Determine the [X, Y] coordinate at the center of the cell enclosing the given text.  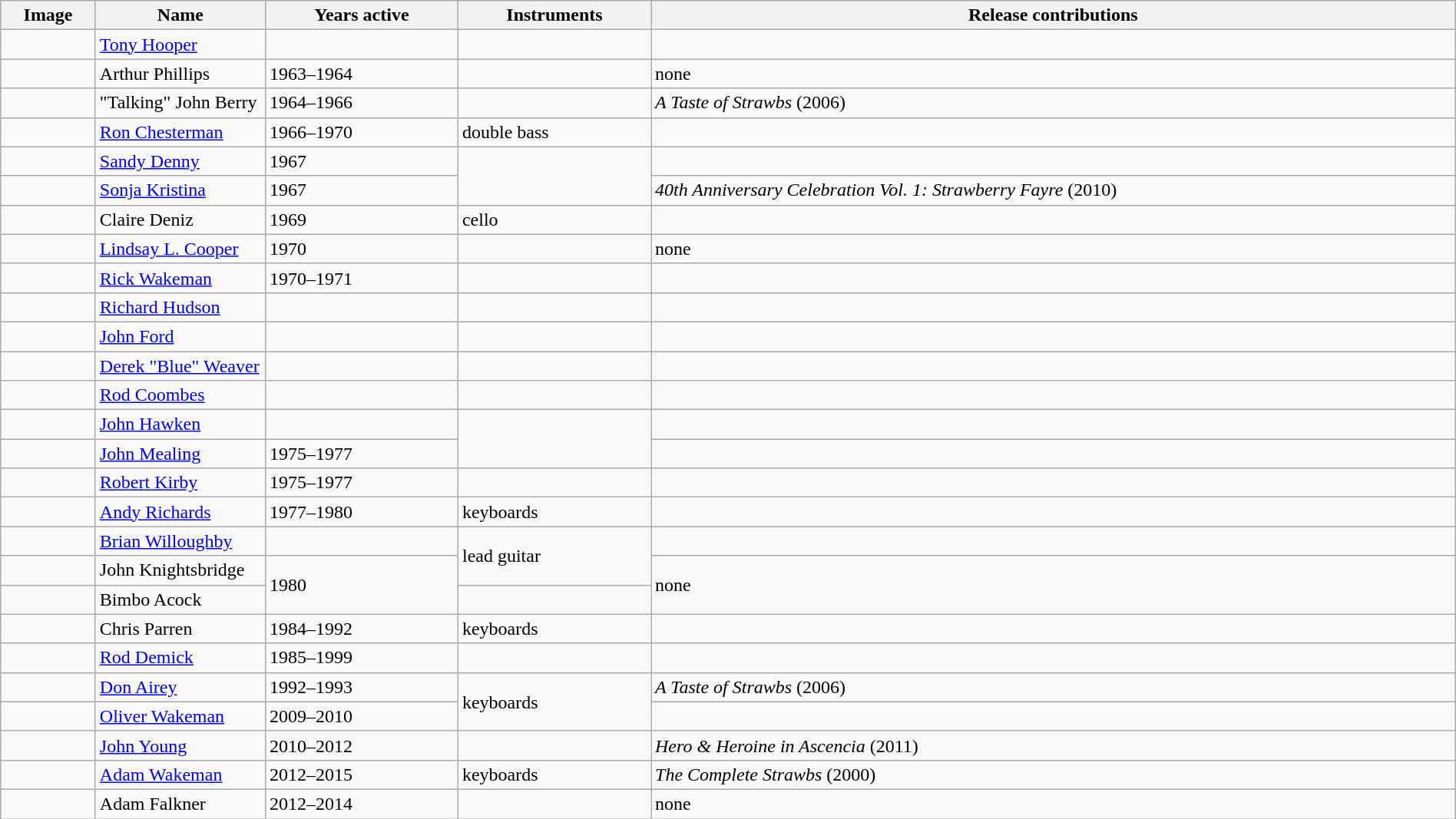
Tony Hooper [180, 45]
John Hawken [180, 424]
Image [48, 15]
Brian Willoughby [180, 541]
1970–1971 [361, 278]
1977–1980 [361, 512]
Adam Falkner [180, 804]
40th Anniversary Celebration Vol. 1: Strawberry Fayre (2010) [1054, 190]
1985–1999 [361, 658]
cello [554, 220]
Rod Demick [180, 658]
Chris Parren [180, 629]
2012–2014 [361, 804]
John Ford [180, 336]
1969 [361, 220]
Adam Wakeman [180, 774]
Name [180, 15]
Lindsay L. Cooper [180, 249]
double bass [554, 132]
Bimbo Acock [180, 599]
1966–1970 [361, 132]
2009–2010 [361, 716]
"Talking" John Berry [180, 103]
1963–1964 [361, 74]
Rick Wakeman [180, 278]
Release contributions [1054, 15]
John Mealing [180, 454]
2012–2015 [361, 774]
Hero & Heroine in Ascencia (2011) [1054, 745]
Robert Kirby [180, 483]
John Knightsbridge [180, 570]
1970 [361, 249]
1984–1992 [361, 629]
lead guitar [554, 556]
Andy Richards [180, 512]
Claire Deniz [180, 220]
Richard Hudson [180, 307]
2010–2012 [361, 745]
1964–1966 [361, 103]
John Young [180, 745]
The Complete Strawbs (2000) [1054, 774]
Rod Coombes [180, 395]
1980 [361, 585]
Ron Chesterman [180, 132]
Arthur Phillips [180, 74]
Instruments [554, 15]
Don Airey [180, 687]
Sonja Kristina [180, 190]
Oliver Wakeman [180, 716]
1992–1993 [361, 687]
Sandy Denny [180, 161]
Years active [361, 15]
Derek "Blue" Weaver [180, 366]
